Scan for the cell matching the given text and deliver its [X, Y] coordinate at center. 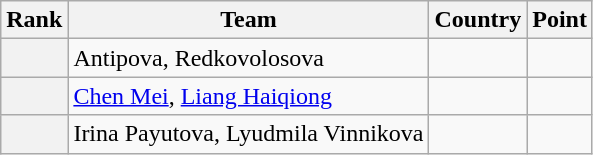
Irina Payutova, Lyudmila Vinnikova [248, 134]
Rank [34, 20]
Chen Mei, Liang Haiqiong [248, 96]
Antipova, Redkovolosova [248, 58]
Team [248, 20]
Country [478, 20]
Point [560, 20]
